Detect which cell encompasses the target text, then output its [x, y] center coordinate. 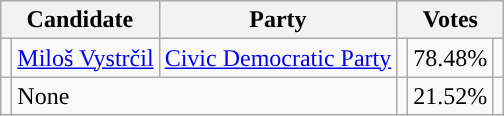
Miloš Vystrčil [86, 58]
Party [278, 20]
Candidate [80, 20]
Civic Democratic Party [278, 58]
None [204, 96]
Votes [450, 20]
78.48% [450, 58]
21.52% [450, 96]
